From the cell containing the given text, extract its center point as [X, Y] coordinate. 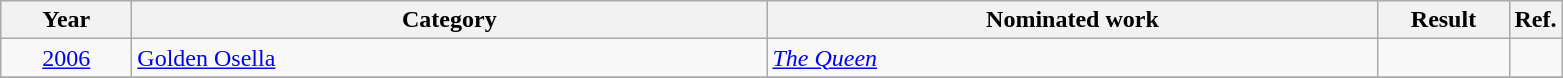
The Queen [1072, 58]
Ref. [1536, 20]
Year [66, 20]
Golden Osella [450, 58]
Nominated work [1072, 20]
2006 [66, 58]
Category [450, 20]
Result [1444, 20]
